Capture the cell that displays the provided text and extract its [x, y] central coordinate. 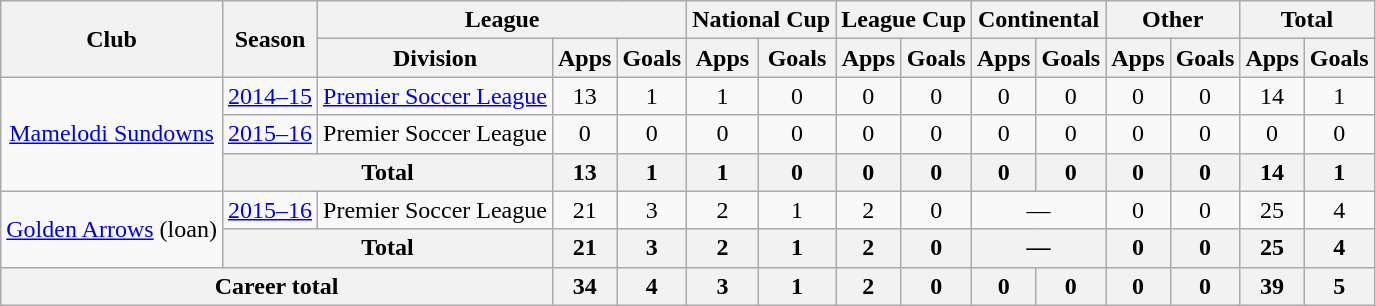
Division [436, 58]
5 [1339, 286]
League [502, 20]
Career total [277, 286]
2014–15 [270, 96]
League Cup [904, 20]
34 [584, 286]
Golden Arrows (loan) [112, 229]
39 [1272, 286]
Continental [1039, 20]
Season [270, 39]
Other [1173, 20]
Club [112, 39]
Mamelodi Sundowns [112, 134]
National Cup [762, 20]
